Find where the given text appears and provide that cell's center as (X, Y) coordinate. 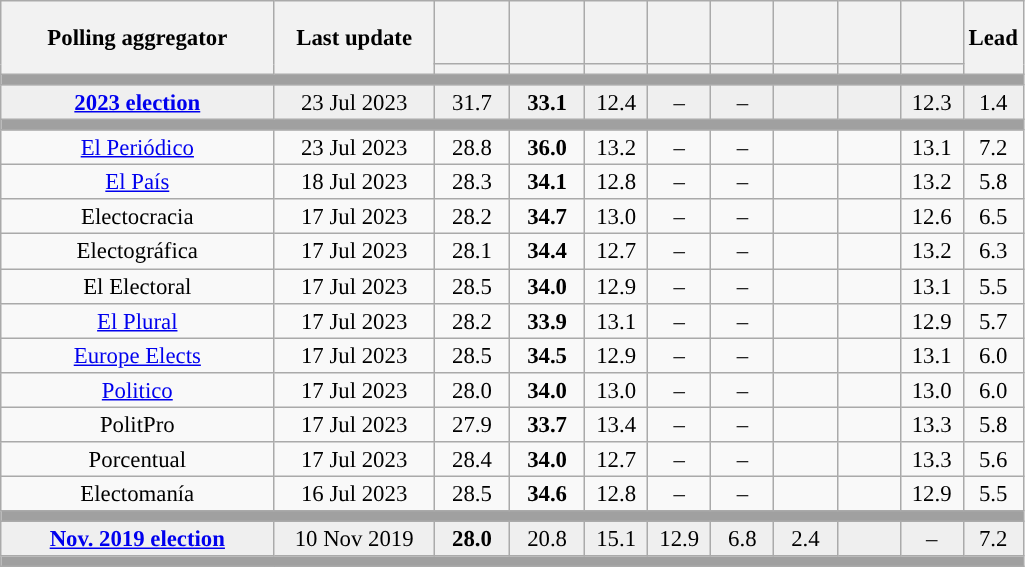
34.5 (548, 356)
Europe Elects (138, 356)
Electocracia (138, 218)
34.6 (548, 494)
1.4 (993, 102)
6.5 (993, 218)
33.7 (548, 424)
El Electoral (138, 286)
20.8 (548, 538)
Lead (993, 38)
6.8 (742, 538)
34.7 (548, 218)
PolitPro (138, 424)
12.6 (932, 218)
36.0 (548, 148)
27.9 (472, 424)
5.7 (993, 320)
Electográfica (138, 252)
31.7 (472, 102)
Polling aggregator (138, 38)
34.1 (548, 182)
El Plural (138, 320)
12.3 (932, 102)
Nov. 2019 election (138, 538)
5.6 (993, 460)
13.4 (616, 424)
28.1 (472, 252)
16 Jul 2023 (354, 494)
15.1 (616, 538)
6.3 (993, 252)
28.8 (472, 148)
Electomanía (138, 494)
28.3 (472, 182)
33.9 (548, 320)
33.1 (548, 102)
El País (138, 182)
34.4 (548, 252)
10 Nov 2019 (354, 538)
2.4 (806, 538)
18 Jul 2023 (354, 182)
Porcentual (138, 460)
Politico (138, 390)
28.4 (472, 460)
Last update (354, 38)
12.4 (616, 102)
2023 election (138, 102)
El Periódico (138, 148)
